Pinpoint the cell where the given text exists, returning its [X, Y] midpoint coordinate. 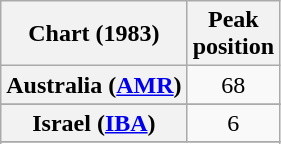
Peakposition [233, 34]
68 [233, 85]
Chart (1983) [94, 34]
Australia (AMR) [94, 85]
Israel (IBA) [94, 123]
6 [233, 123]
